Return the (x, y) coordinate for the center point of the cell that contains the specified text.  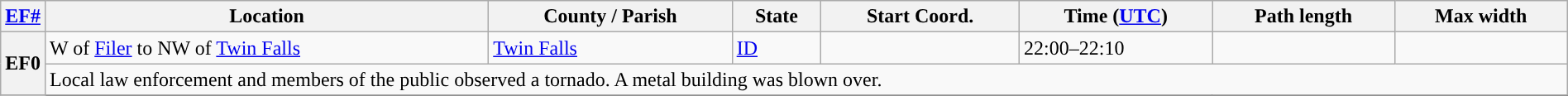
22:00–22:10 (1116, 48)
W of Filer to NW of Twin Falls (266, 48)
Location (266, 17)
Local law enforcement and members of the public observed a tornado. A metal building was blown over. (806, 79)
Time (UTC) (1116, 17)
Start Coord. (920, 17)
EF0 (23, 64)
Max width (1480, 17)
ID (777, 48)
Twin Falls (610, 48)
Path length (1303, 17)
State (777, 17)
EF# (23, 17)
County / Parish (610, 17)
